Extract the [X, Y] coordinate from the center of the cell holding the provided text.  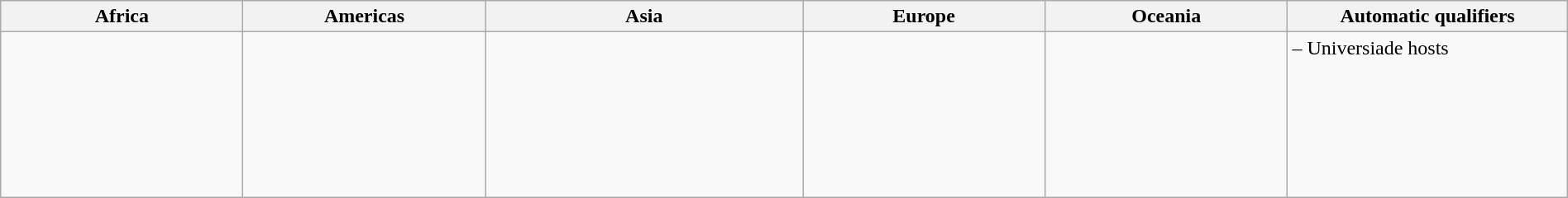
Automatic qualifiers [1427, 16]
Asia [643, 16]
Americas [364, 16]
Oceania [1166, 16]
– Universiade hosts [1427, 115]
Africa [122, 16]
Europe [923, 16]
